Output the [X, Y] coordinate of the center of the cell containing the given text.  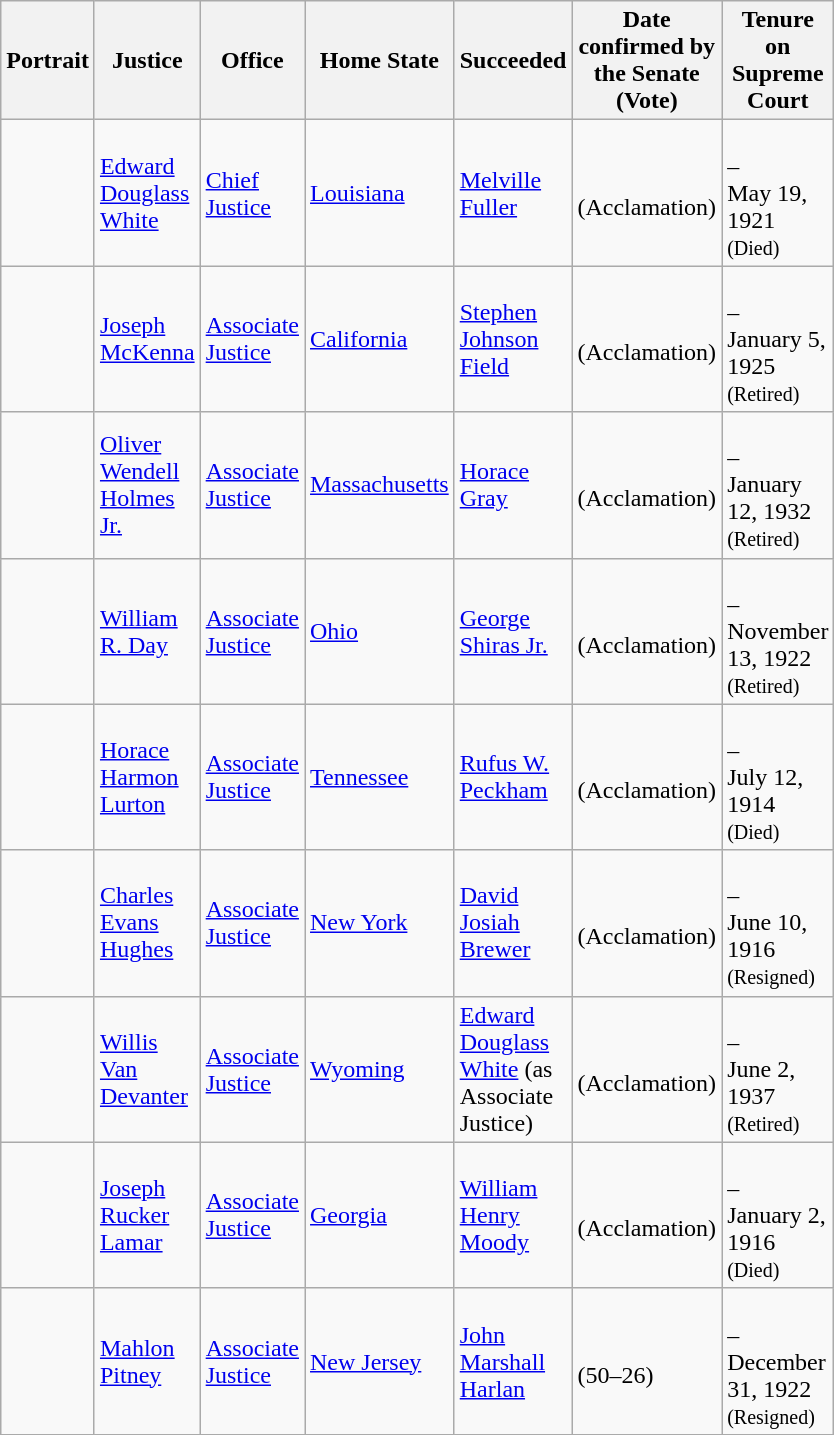
Wyoming [379, 1069]
Georgia [379, 1215]
John Marshall Harlan [513, 1361]
Willis Van Devanter [147, 1069]
New York [379, 923]
Home State [379, 60]
New Jersey [379, 1361]
Portrait [48, 60]
Succeeded [513, 60]
William R. Day [147, 631]
Ohio [379, 631]
Edward Douglass White (as Associate Justice) [513, 1069]
Chief Justice [252, 193]
Rufus W. Peckham [513, 777]
Melville Fuller [513, 193]
California [379, 339]
David Josiah Brewer [513, 923]
Office [252, 60]
–January 5, 1925(Retired) [778, 339]
Louisiana [379, 193]
–June 10, 1916(Resigned) [778, 923]
(50–26) [647, 1361]
Joseph Rucker Lamar [147, 1215]
–December 31, 1922(Resigned) [778, 1361]
Justice [147, 60]
Oliver Wendell Holmes Jr. [147, 485]
Horace Harmon Lurton [147, 777]
William Henry Moody [513, 1215]
–January 12, 1932(Retired) [778, 485]
Mahlon Pitney [147, 1361]
Joseph McKenna [147, 339]
–January 2, 1916(Died) [778, 1215]
Edward Douglass White [147, 193]
–July 12, 1914(Died) [778, 777]
Tennessee [379, 777]
–November 13, 1922(Retired) [778, 631]
–May 19, 1921(Died) [778, 193]
Date confirmed by the Senate(Vote) [647, 60]
–June 2, 1937(Retired) [778, 1069]
Tenure on Supreme Court [778, 60]
Massachusetts [379, 485]
George Shiras Jr. [513, 631]
Charles Evans Hughes [147, 923]
Horace Gray [513, 485]
Stephen Johnson Field [513, 339]
